Detect which cell encompasses the target text, then output its [X, Y] center coordinate. 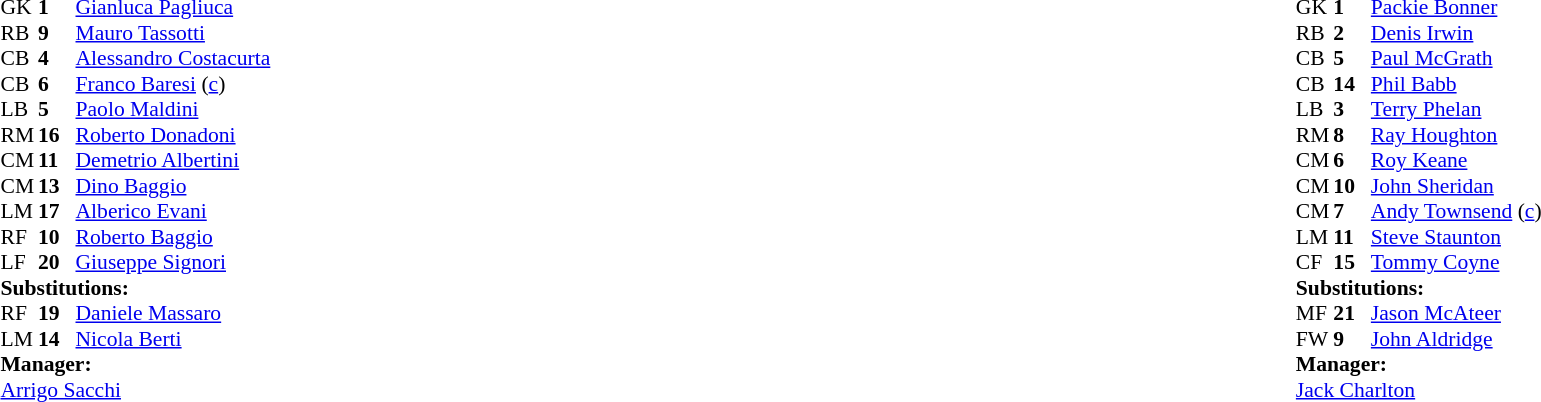
Dino Baggio [174, 186]
16 [57, 135]
Giuseppe Signori [174, 263]
8 [1352, 135]
13 [57, 186]
LF [19, 263]
Manager: [135, 365]
Paolo Maldini [174, 109]
19 [57, 313]
Roberto Baggio [174, 237]
7 [1352, 211]
Roberto Donadoni [174, 135]
20 [57, 263]
21 [1352, 313]
CF [1315, 263]
Nicola Berti [174, 339]
MF [1315, 313]
Alessandro Costacurta [174, 59]
15 [1352, 263]
Franco Baresi (c) [174, 84]
Daniele Massaro [174, 313]
Alberico Evani [174, 211]
Mauro Tassotti [174, 33]
4 [57, 59]
3 [1352, 109]
Demetrio Albertini [174, 161]
Substitutions: [135, 288]
2 [1352, 33]
17 [57, 211]
FW [1315, 339]
